Extract the (X, Y) coordinate from the center of the cell holding the provided text.  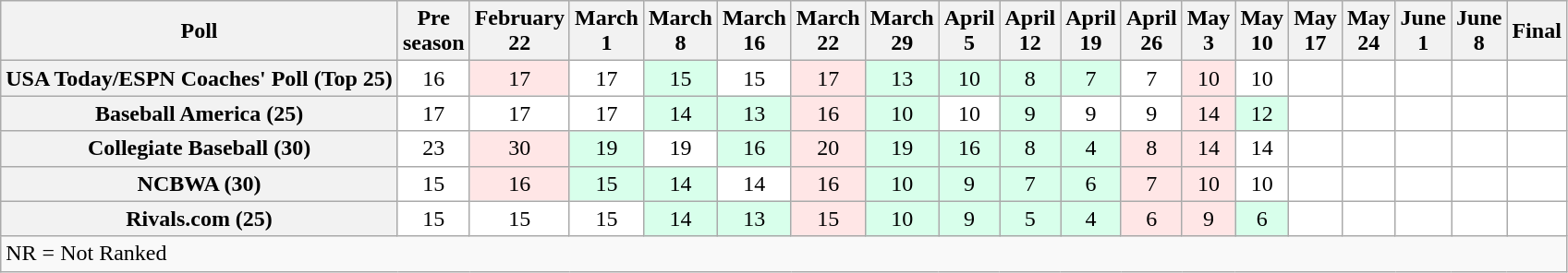
Preseason (433, 31)
Poll (200, 31)
April19 (1091, 31)
NCBWA (30) (200, 184)
23 (433, 148)
April26 (1151, 31)
June8 (1478, 31)
30 (519, 148)
Rivals.com (25) (200, 219)
USA Today/ESPN Coaches' Poll (Top 25) (200, 78)
April12 (1030, 31)
March22 (828, 31)
March1 (606, 31)
April5 (969, 31)
February22 (519, 31)
Final (1537, 31)
Baseball America (25) (200, 113)
May3 (1209, 31)
March16 (754, 31)
March8 (680, 31)
5 (1030, 219)
May10 (1262, 31)
20 (828, 148)
May17 (1316, 31)
May24 (1368, 31)
Collegiate Baseball (30) (200, 148)
NR = Not Ranked (784, 254)
March29 (902, 31)
12 (1262, 113)
June1 (1423, 31)
